Search for the cell housing the specified text and yield its [X, Y] center coordinate. 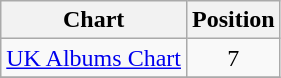
UK Albums Chart [94, 58]
7 [233, 58]
Position [233, 20]
Chart [94, 20]
